Capture the cell that displays the provided text and extract its [x, y] central coordinate. 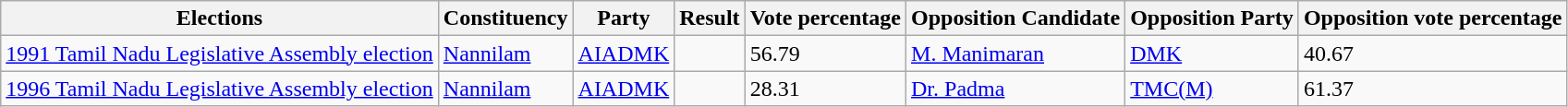
56.79 [825, 53]
Opposition Party [1212, 18]
1996 Tamil Nadu Legislative Assembly election [220, 89]
61.37 [1432, 89]
1991 Tamil Nadu Legislative Assembly election [220, 53]
Opposition vote percentage [1432, 18]
Elections [220, 18]
Constituency [505, 18]
40.67 [1432, 53]
Result [710, 18]
M. Manimaran [1016, 53]
DMK [1212, 53]
TMC(M) [1212, 89]
Vote percentage [825, 18]
Dr. Padma [1016, 89]
28.31 [825, 89]
Party [624, 18]
Opposition Candidate [1016, 18]
